Search for the cell housing the specified text and yield its (X, Y) center coordinate. 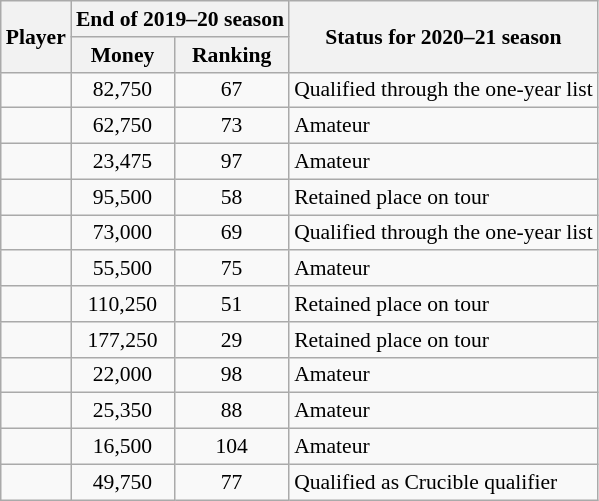
110,250 (122, 304)
16,500 (122, 447)
Player (36, 36)
95,500 (122, 197)
23,475 (122, 162)
End of 2019–20 season (180, 19)
104 (232, 447)
55,500 (122, 269)
75 (232, 269)
88 (232, 411)
98 (232, 375)
82,750 (122, 90)
25,350 (122, 411)
177,250 (122, 340)
51 (232, 304)
69 (232, 233)
73 (232, 126)
Money (122, 55)
67 (232, 90)
22,000 (122, 375)
Ranking (232, 55)
77 (232, 482)
73,000 (122, 233)
29 (232, 340)
97 (232, 162)
Status for 2020–21 season (444, 36)
62,750 (122, 126)
Qualified as Crucible qualifier (444, 482)
49,750 (122, 482)
58 (232, 197)
